Extract the (x, y) coordinate from the center of the cell holding the provided text.  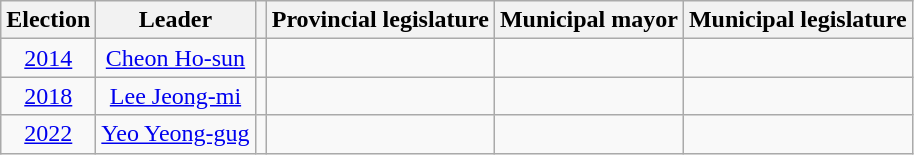
Leader (176, 20)
Municipal mayor (588, 20)
2018 (48, 96)
Municipal legislature (798, 20)
Provincial legislature (380, 20)
Yeo Yeong-gug (176, 134)
2014 (48, 58)
Election (48, 20)
2022 (48, 134)
Cheon Ho-sun (176, 58)
Lee Jeong-mi (176, 96)
